Capture the cell that displays the provided text and extract its [x, y] central coordinate. 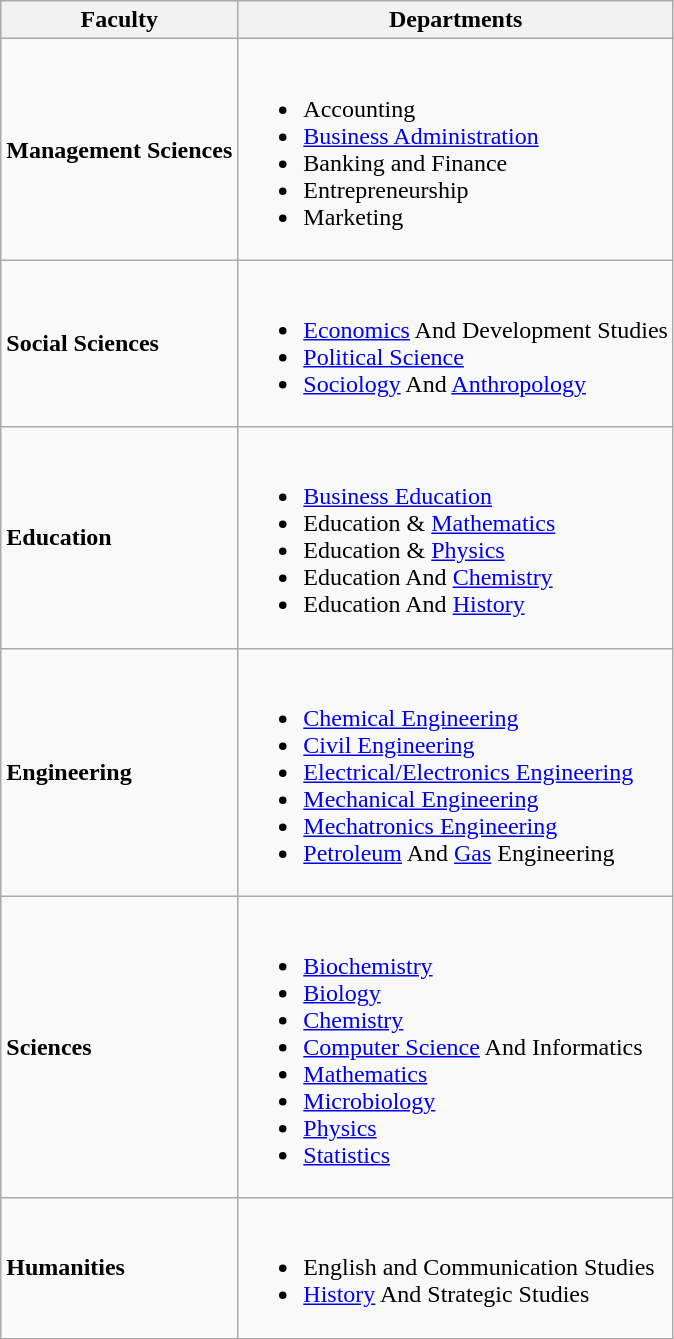
Management Sciences [120, 150]
Chemical EngineeringCivil EngineeringElectrical/Electronics EngineeringMechanical EngineeringMechatronics EngineeringPetroleum And Gas Engineering [456, 772]
Humanities [120, 1268]
Sciences [120, 1047]
Education [120, 538]
Business EducationEducation & MathematicsEducation & PhysicsEducation And ChemistryEducation And History [456, 538]
Social Sciences [120, 344]
Engineering [120, 772]
Departments [456, 20]
BiochemistryBiologyChemistryComputer Science And InformaticsMathematicsMicrobiologyPhysicsStatistics [456, 1047]
Faculty [120, 20]
AccountingBusiness AdministrationBanking and FinanceEntrepreneurshipMarketing [456, 150]
Economics And Development StudiesPolitical ScienceSociology And Anthropology [456, 344]
English and Communication StudiesHistory And Strategic Studies [456, 1268]
